Detect which cell encompasses the target text, then output its (x, y) center coordinate. 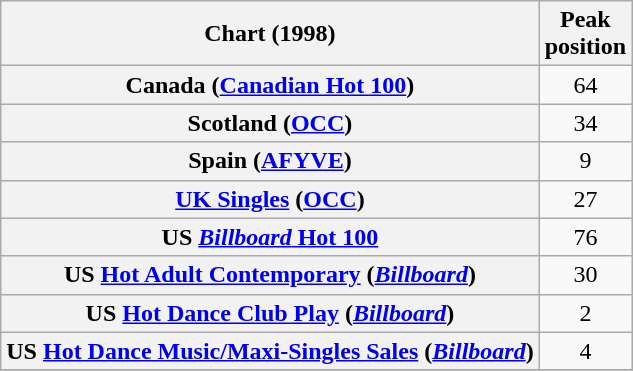
US Billboard Hot 100 (270, 237)
Peakposition (585, 34)
2 (585, 313)
US Hot Dance Club Play (Billboard) (270, 313)
64 (585, 85)
US Hot Dance Music/Maxi-Singles Sales (Billboard) (270, 351)
76 (585, 237)
Canada (Canadian Hot 100) (270, 85)
4 (585, 351)
9 (585, 161)
Spain (AFYVE) (270, 161)
US Hot Adult Contemporary (Billboard) (270, 275)
27 (585, 199)
Chart (1998) (270, 34)
Scotland (OCC) (270, 123)
30 (585, 275)
34 (585, 123)
UK Singles (OCC) (270, 199)
